Identify which cell holds the provided text, then report its [X, Y] central coordinate. 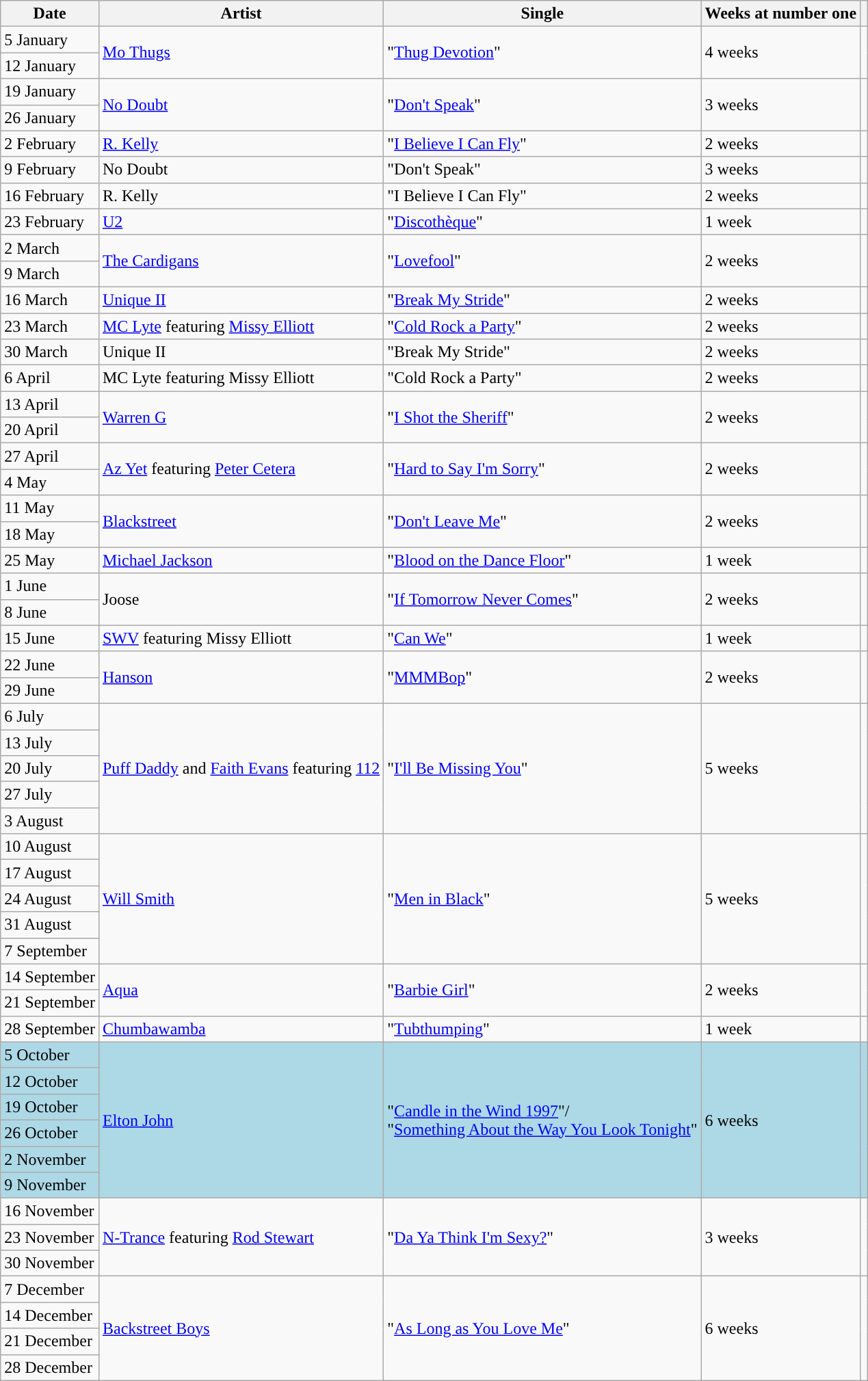
22 June [50, 664]
"I Shot the Sheriff" [542, 417]
20 July [50, 769]
Artist [241, 14]
17 August [50, 873]
13 April [50, 404]
"I'll Be Missing You" [542, 768]
9 March [50, 274]
4 weeks [781, 53]
25 May [50, 560]
13 July [50, 742]
20 April [50, 430]
"Thug Devotion" [542, 53]
19 October [50, 1107]
Joose [241, 599]
9 November [50, 1185]
"Da Ya Think I'm Sexy?" [542, 1237]
2 November [50, 1159]
The Cardigans [241, 261]
"Tubthumping" [542, 1029]
26 January [50, 118]
2 March [50, 248]
16 March [50, 300]
4 May [50, 482]
3 August [50, 821]
"Blood on the Dance Floor" [542, 560]
16 February [50, 196]
"Men in Black" [542, 899]
"Hard to Say I'm Sorry" [542, 469]
Backstreet Boys [241, 1328]
15 June [50, 638]
Hanson [241, 677]
"Lovefool" [542, 261]
Chumbawamba [241, 1029]
Single [542, 14]
Michael Jackson [241, 560]
28 September [50, 1029]
19 January [50, 92]
SWV featuring Missy Elliott [241, 638]
"Barbie Girl" [542, 990]
"As Long as You Love Me" [542, 1328]
5 January [50, 40]
Warren G [241, 417]
Az Yet featuring Peter Cetera [241, 469]
"Candle in the Wind 1997"/"Something About the Way You Look Tonight" [542, 1120]
30 November [50, 1263]
27 April [50, 456]
23 November [50, 1237]
16 November [50, 1211]
12 January [50, 66]
Puff Daddy and Faith Evans featuring 112 [241, 768]
12 October [50, 1081]
29 June [50, 690]
21 September [50, 1003]
23 February [50, 222]
10 August [50, 847]
U2 [241, 222]
30 March [50, 352]
Mo Thugs [241, 53]
Date [50, 14]
Weeks at number one [781, 14]
6 April [50, 378]
5 October [50, 1055]
26 October [50, 1133]
24 August [50, 899]
23 March [50, 326]
"Don't Leave Me" [542, 521]
9 February [50, 170]
"If Tomorrow Never Comes" [542, 599]
1 June [50, 586]
"Can We" [542, 638]
31 August [50, 925]
2 February [50, 144]
14 December [50, 1315]
28 December [50, 1367]
N-Trance featuring Rod Stewart [241, 1237]
8 June [50, 612]
18 May [50, 534]
7 September [50, 951]
Blackstreet [241, 521]
21 December [50, 1341]
14 September [50, 977]
27 July [50, 795]
6 July [50, 716]
Elton John [241, 1120]
11 May [50, 508]
Aqua [241, 990]
"Discothèque" [542, 222]
Will Smith [241, 899]
7 December [50, 1289]
"MMMBop" [542, 677]
